Output the [X, Y] coordinate of the center of the cell containing the given text.  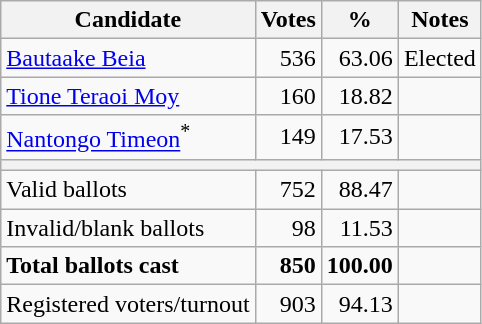
11.53 [360, 228]
Registered voters/turnout [128, 304]
149 [288, 138]
Nantongo Timeon* [128, 138]
903 [288, 304]
Notes [440, 20]
Tione Teraoi Moy [128, 96]
100.00 [360, 266]
18.82 [360, 96]
Bautaake Beia [128, 58]
Candidate [128, 20]
160 [288, 96]
% [360, 20]
Invalid/blank ballots [128, 228]
850 [288, 266]
752 [288, 190]
536 [288, 58]
Total ballots cast [128, 266]
Votes [288, 20]
88.47 [360, 190]
63.06 [360, 58]
17.53 [360, 138]
Elected [440, 58]
98 [288, 228]
Valid ballots [128, 190]
94.13 [360, 304]
